Find where the given text appears and provide that cell's center as [X, Y] coordinate. 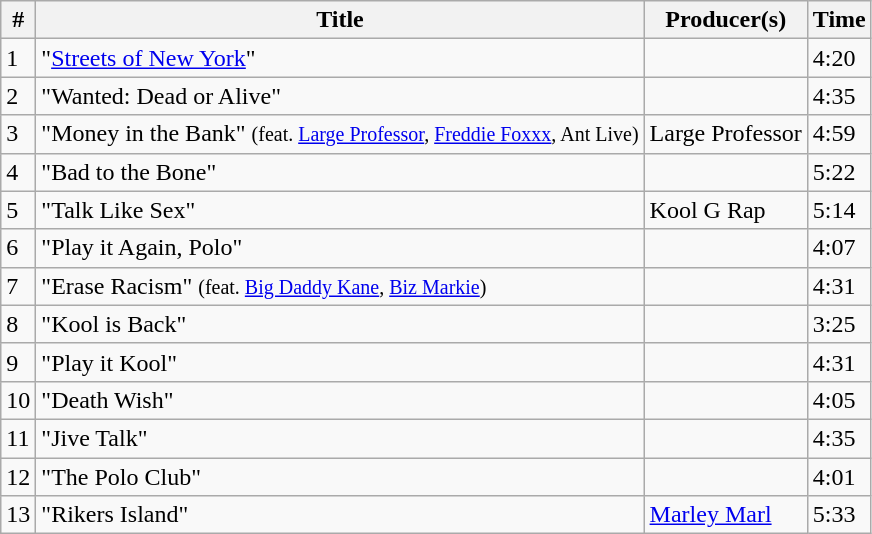
10 [18, 400]
4:07 [839, 248]
4:59 [839, 134]
Time [839, 20]
Producer(s) [726, 20]
13 [18, 515]
4:05 [839, 400]
Large Professor [726, 134]
11 [18, 438]
"Bad to the Bone" [340, 172]
8 [18, 324]
"Play it Again, Polo" [340, 248]
"Streets of New York" [340, 58]
5:22 [839, 172]
4:20 [839, 58]
"Erase Racism" (feat. Big Daddy Kane, Biz Markie) [340, 286]
"Play it Kool" [340, 362]
Marley Marl [726, 515]
3:25 [839, 324]
7 [18, 286]
5 [18, 210]
9 [18, 362]
3 [18, 134]
"Wanted: Dead or Alive" [340, 96]
"Kool is Back" [340, 324]
"Death Wish" [340, 400]
"Money in the Bank" (feat. Large Professor, Freddie Foxxx, Ant Live) [340, 134]
4:01 [839, 477]
"Jive Talk" [340, 438]
Title [340, 20]
2 [18, 96]
Kool G Rap [726, 210]
# [18, 20]
1 [18, 58]
5:33 [839, 515]
6 [18, 248]
12 [18, 477]
"Rikers Island" [340, 515]
5:14 [839, 210]
"The Polo Club" [340, 477]
"Talk Like Sex" [340, 210]
4 [18, 172]
